Provide the [x, y] coordinate of the cell's center where the given text is located.  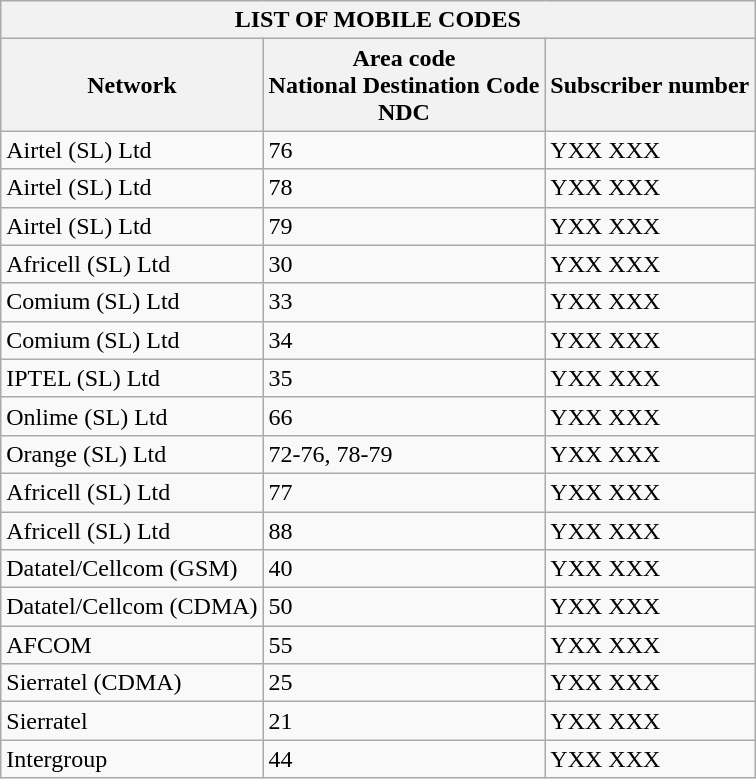
Subscriber number [650, 85]
Sierratel [132, 721]
40 [404, 569]
77 [404, 492]
Intergroup [132, 759]
34 [404, 340]
Datatel/Cellcom (GSM) [132, 569]
88 [404, 531]
78 [404, 188]
44 [404, 759]
Orange (SL) Ltd [132, 454]
25 [404, 683]
33 [404, 302]
76 [404, 150]
AFCOM [132, 645]
79 [404, 226]
55 [404, 645]
LIST OF MOBILE CODES [378, 20]
72-76, 78-79 [404, 454]
21 [404, 721]
Sierratel (CDMA) [132, 683]
Onlime (SL) Ltd [132, 416]
66 [404, 416]
35 [404, 378]
Datatel/Cellcom (CDMA) [132, 607]
Area codeNational Destination CodeNDC [404, 85]
IPTEL (SL) Ltd [132, 378]
30 [404, 264]
50 [404, 607]
Network [132, 85]
